Capture the cell that displays the provided text and extract its (X, Y) central coordinate. 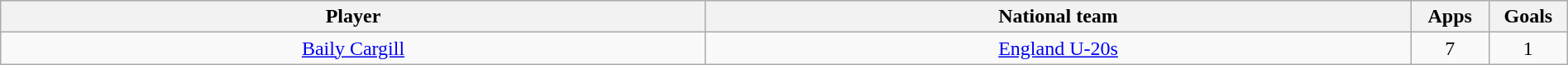
England U-20s (1059, 48)
Goals (1528, 17)
1 (1528, 48)
7 (1451, 48)
Baily Cargill (354, 48)
Player (354, 17)
National team (1059, 17)
Apps (1451, 17)
